From the cell containing the given text, extract its center point as (X, Y) coordinate. 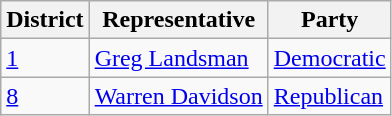
8 (45, 96)
Democratic (330, 58)
Representative (178, 20)
Greg Landsman (178, 58)
District (45, 20)
Warren Davidson (178, 96)
1 (45, 58)
Party (330, 20)
Republican (330, 96)
